For the text-containing cell, return its midpoint in [x, y] coordinate format. 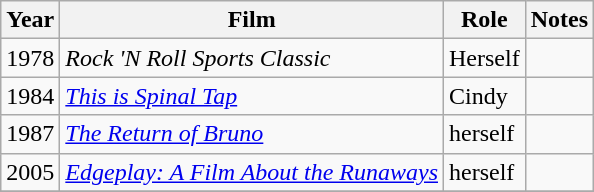
1987 [30, 134]
The Return of Bruno [252, 134]
Edgeplay: A Film About the Runaways [252, 172]
Year [30, 20]
2005 [30, 172]
1978 [30, 58]
Role [485, 20]
Herself [485, 58]
Notes [559, 20]
1984 [30, 96]
Cindy [485, 96]
Film [252, 20]
Rock 'N Roll Sports Classic [252, 58]
This is Spinal Tap [252, 96]
